Output the [x, y] coordinate of the center of the cell containing the given text.  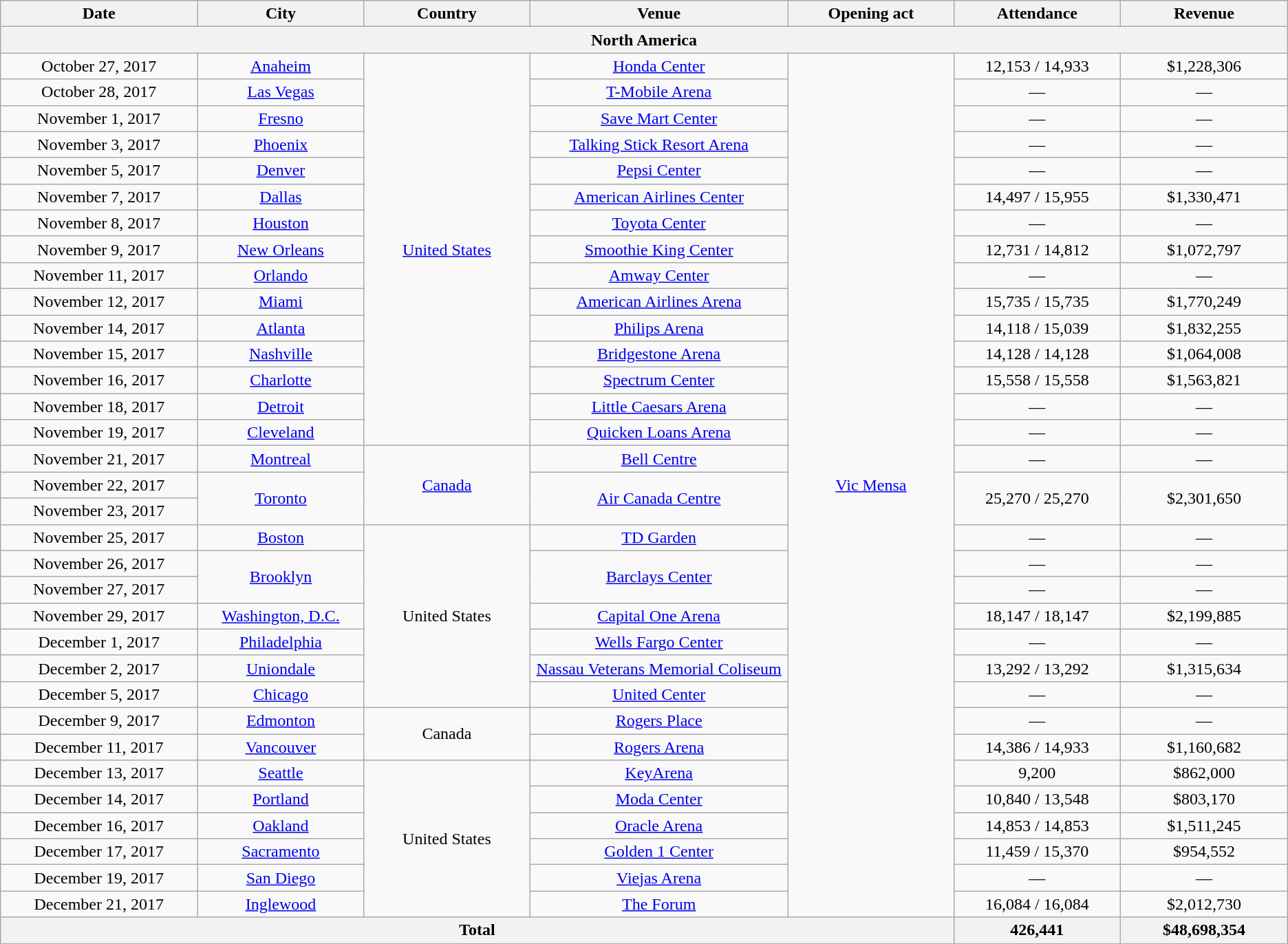
Total [477, 930]
Charlotte [281, 380]
Orlando [281, 275]
November 16, 2017 [99, 380]
Miami [281, 301]
Toyota Center [659, 223]
$1,228,306 [1204, 66]
Honda Center [659, 66]
KeyArena [659, 773]
November 12, 2017 [99, 301]
12,731 / 14,812 [1037, 249]
San Diego [281, 878]
November 11, 2017 [99, 275]
Philadelphia [281, 642]
9,200 [1037, 773]
Quicken Loans Arena [659, 433]
November 3, 2017 [99, 144]
November 8, 2017 [99, 223]
Wells Fargo Center [659, 642]
Opening act [871, 14]
Spectrum Center [659, 380]
Smoothie King Center [659, 249]
Vancouver [281, 747]
Seattle [281, 773]
December 21, 2017 [99, 904]
December 14, 2017 [99, 800]
Chicago [281, 694]
Date [99, 14]
Vic Mensa [871, 485]
November 7, 2017 [99, 197]
14,497 / 15,955 [1037, 197]
Talking Stick Resort Arena [659, 144]
December 19, 2017 [99, 878]
November 18, 2017 [99, 407]
$1,064,008 [1204, 354]
November 29, 2017 [99, 616]
$1,072,797 [1204, 249]
November 21, 2017 [99, 459]
Amway Center [659, 275]
November 15, 2017 [99, 354]
Oakland [281, 826]
Save Mart Center [659, 118]
14,128 / 14,128 [1037, 354]
November 1, 2017 [99, 118]
Edmonton [281, 720]
Country [447, 14]
$862,000 [1204, 773]
14,118 / 15,039 [1037, 328]
Uniondale [281, 668]
Denver [281, 171]
$1,832,255 [1204, 328]
Cleveland [281, 433]
Boston [281, 537]
Fresno [281, 118]
Rogers Arena [659, 747]
18,147 / 18,147 [1037, 616]
November 9, 2017 [99, 249]
December 13, 2017 [99, 773]
Viejas Arena [659, 878]
426,441 [1037, 930]
12,153 / 14,933 [1037, 66]
November 25, 2017 [99, 537]
Dallas [281, 197]
Nashville [281, 354]
$2,199,885 [1204, 616]
Air Canada Centre [659, 498]
Revenue [1204, 14]
December 1, 2017 [99, 642]
North America [644, 40]
Atlanta [281, 328]
December 16, 2017 [99, 826]
The Forum [659, 904]
16,084 / 16,084 [1037, 904]
$1,511,245 [1204, 826]
November 14, 2017 [99, 328]
Oracle Arena [659, 826]
October 27, 2017 [99, 66]
New Orleans [281, 249]
$1,770,249 [1204, 301]
$1,330,471 [1204, 197]
$2,012,730 [1204, 904]
15,735 / 15,735 [1037, 301]
Detroit [281, 407]
Bell Centre [659, 459]
November 26, 2017 [99, 564]
14,386 / 14,933 [1037, 747]
Houston [281, 223]
$803,170 [1204, 800]
$1,315,634 [1204, 668]
$48,698,354 [1204, 930]
14,853 / 14,853 [1037, 826]
Brooklyn [281, 577]
November 22, 2017 [99, 485]
December 11, 2017 [99, 747]
$1,160,682 [1204, 747]
Nassau Veterans Memorial Coliseum [659, 668]
December 2, 2017 [99, 668]
Golden 1 Center [659, 852]
Capital One Arena [659, 616]
United Center [659, 694]
Washington, D.C. [281, 616]
Philips Arena [659, 328]
TD Garden [659, 537]
November 27, 2017 [99, 590]
Rogers Place [659, 720]
Portland [281, 800]
T-Mobile Arena [659, 92]
December 17, 2017 [99, 852]
$954,552 [1204, 852]
Phoenix [281, 144]
December 9, 2017 [99, 720]
13,292 / 13,292 [1037, 668]
December 5, 2017 [99, 694]
Anaheim [281, 66]
November 19, 2017 [99, 433]
Toronto [281, 498]
Barclays Center [659, 577]
Venue [659, 14]
Bridgestone Arena [659, 354]
Las Vegas [281, 92]
$2,301,650 [1204, 498]
Inglewood [281, 904]
11,459 / 15,370 [1037, 852]
City [281, 14]
Sacramento [281, 852]
October 28, 2017 [99, 92]
Pepsi Center [659, 171]
American Airlines Arena [659, 301]
November 23, 2017 [99, 511]
25,270 / 25,270 [1037, 498]
$1,563,821 [1204, 380]
Little Caesars Arena [659, 407]
10,840 / 13,548 [1037, 800]
Montreal [281, 459]
15,558 / 15,558 [1037, 380]
American Airlines Center [659, 197]
Moda Center [659, 800]
Attendance [1037, 14]
November 5, 2017 [99, 171]
